Scan for the cell matching the given text and deliver its [X, Y] coordinate at center. 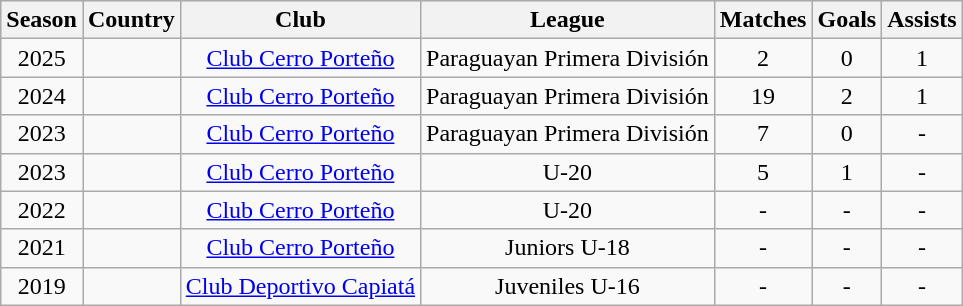
Season [42, 20]
2024 [42, 96]
Club [300, 20]
19 [763, 96]
7 [763, 134]
Assists [922, 20]
2022 [42, 210]
Goals [847, 20]
2025 [42, 58]
5 [763, 172]
Country [131, 20]
Juveniles U-16 [568, 286]
Matches [763, 20]
Club Deportivo Capiatá [300, 286]
League [568, 20]
Juniors U-18 [568, 248]
2021 [42, 248]
2019 [42, 286]
